Capture the cell that displays the provided text and extract its (x, y) central coordinate. 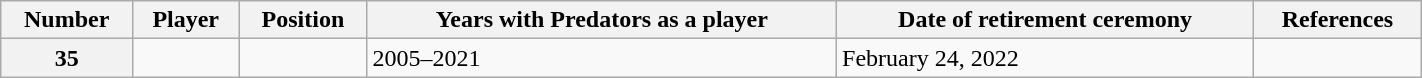
Position (303, 20)
2005–2021 (602, 58)
35 (67, 58)
Date of retirement ceremony (1046, 20)
Number (67, 20)
References (1338, 20)
Player (186, 20)
Years with Predators as a player (602, 20)
February 24, 2022 (1046, 58)
